Detect which cell encompasses the target text, then output its (X, Y) center coordinate. 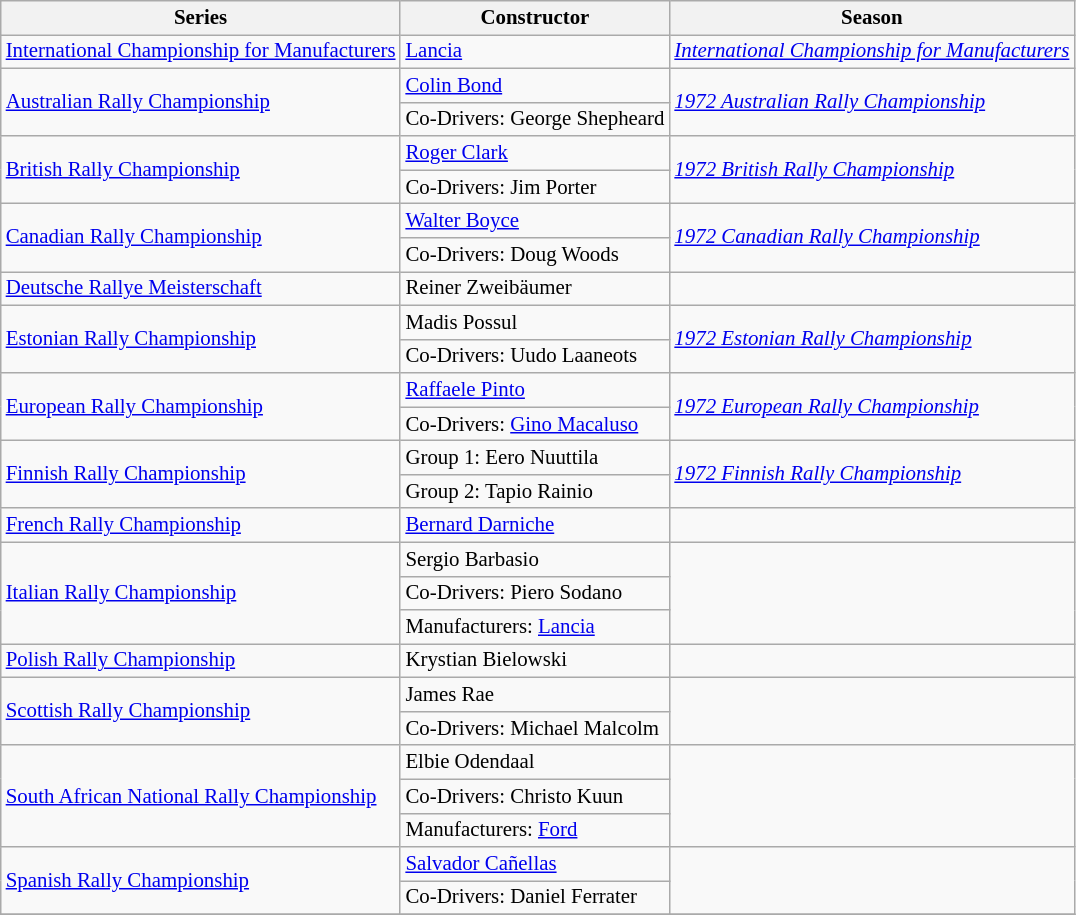
1972 Estonian Rally Championship (872, 339)
Group 1: Eero Nuuttila (534, 458)
Salvador Cañellas (534, 864)
Co-Drivers: Gino Macaluso (534, 424)
Raffaele Pinto (534, 390)
Reiner Zweibäumer (534, 288)
Series (201, 18)
Sergio Barbasio (534, 559)
Roger Clark (534, 153)
Group 2: Tapio Rainio (534, 491)
1972 Australian Rally Championship (872, 102)
1972 Finnish Rally Championship (872, 475)
Lancia (534, 51)
European Rally Championship (201, 407)
Polish Rally Championship (201, 661)
James Rae (534, 695)
Deutsche Rallye Meisterschaft (201, 288)
Italian Rally Championship (201, 593)
Spanish Rally Championship (201, 881)
Colin Bond (534, 85)
Elbie Odendaal (534, 762)
Constructor (534, 18)
Co-Drivers: Christo Kuun (534, 796)
Co-Drivers: Uudo Laaneots (534, 356)
Co-Drivers: Michael Malcolm (534, 728)
1972 British Rally Championship (872, 170)
French Rally Championship (201, 525)
Australian Rally Championship (201, 102)
Estonian Rally Championship (201, 339)
Madis Possul (534, 322)
1972 European Rally Championship (872, 407)
Co-Drivers: Daniel Ferrater (534, 898)
Manufacturers: Lancia (534, 627)
Co-Drivers: Doug Woods (534, 255)
Canadian Rally Championship (201, 238)
Co-Drivers: Jim Porter (534, 187)
Co-Drivers: George Shepheard (534, 119)
1972 Canadian Rally Championship (872, 238)
South African National Rally Championship (201, 796)
Krystian Bielowski (534, 661)
Season (872, 18)
Bernard Darniche (534, 525)
Co-Drivers: Piero Sodano (534, 593)
Manufacturers: Ford (534, 830)
Finnish Rally Championship (201, 475)
Walter Boyce (534, 221)
Scottish Rally Championship (201, 712)
British Rally Championship (201, 170)
